For the text-containing cell, return its midpoint in (x, y) coordinate format. 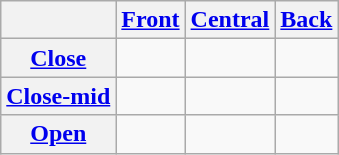
Close (58, 58)
Back (306, 20)
Front (150, 20)
Central (230, 20)
Close-mid (58, 96)
Open (58, 134)
